Extract the (X, Y) coordinate from the center of the cell holding the provided text.  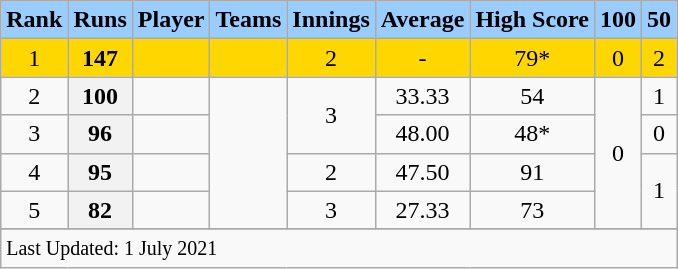
Teams (248, 20)
5 (34, 210)
27.33 (422, 210)
91 (532, 172)
82 (100, 210)
Innings (331, 20)
4 (34, 172)
High Score (532, 20)
50 (660, 20)
54 (532, 96)
95 (100, 172)
Average (422, 20)
- (422, 58)
47.50 (422, 172)
48* (532, 134)
79* (532, 58)
33.33 (422, 96)
48.00 (422, 134)
73 (532, 210)
Player (171, 20)
Rank (34, 20)
Last Updated: 1 July 2021 (339, 248)
Runs (100, 20)
96 (100, 134)
147 (100, 58)
